Find where the given text appears and provide that cell's center as [X, Y] coordinate. 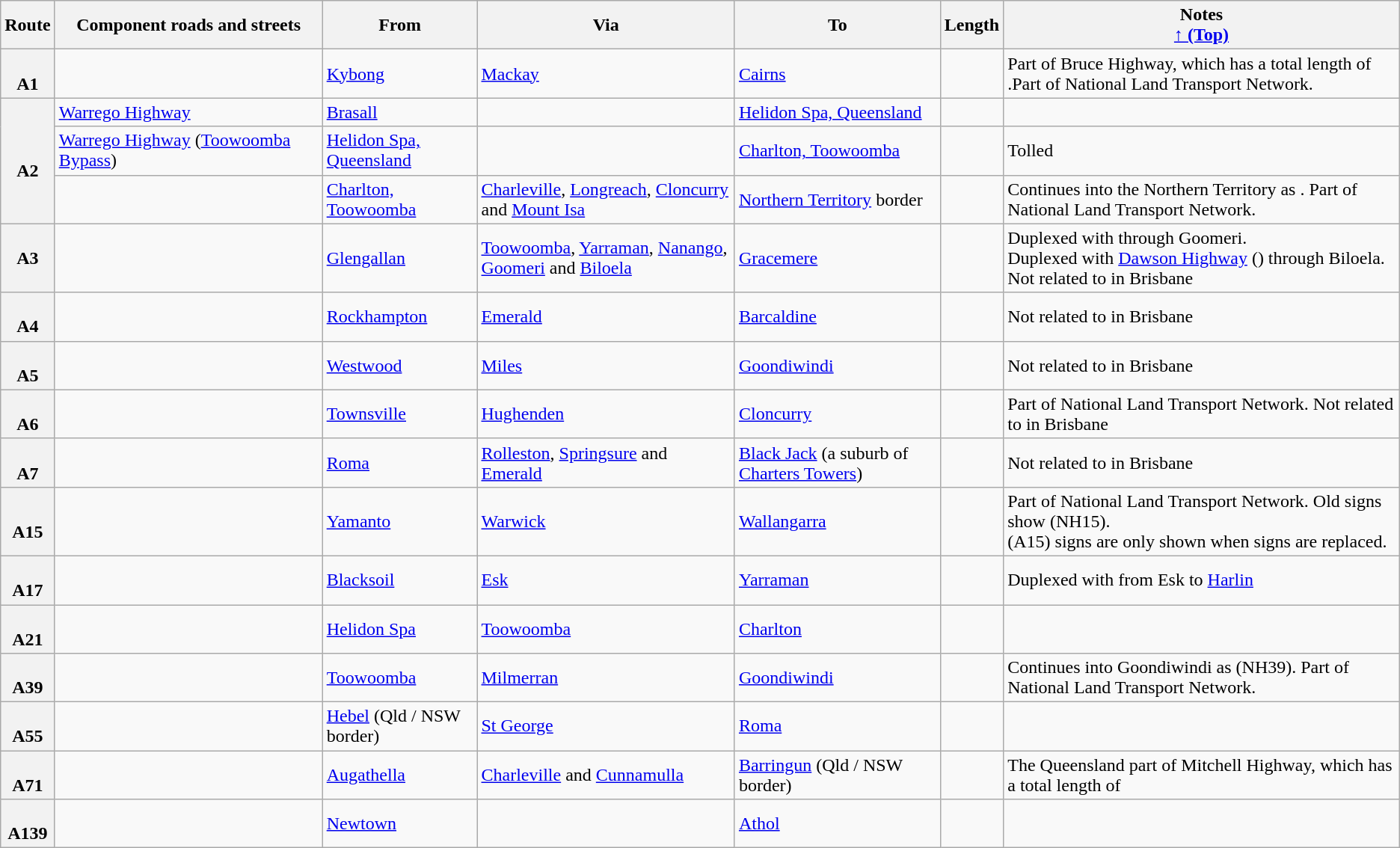
Cloncurry [838, 414]
Glengallan [399, 258]
Charleville and Cunnamulla [606, 775]
A17 [28, 580]
Blacksoil [399, 580]
Continues into Goondiwindi as (NH39). Part of National Land Transport Network. [1202, 678]
Charlton [838, 628]
Notes ↑ (Top) [1202, 25]
Part of National Land Transport Network. Not related to in Brisbane [1202, 414]
Kybong [399, 73]
A39 [28, 678]
The Queensland part of Mitchell Highway, which has a total length of [1202, 775]
A3 [28, 258]
Hebel (Qld / NSW border) [399, 727]
A7 [28, 462]
Via [606, 25]
Warrego Highway [188, 112]
Townsville [399, 414]
A21 [28, 628]
A2 [28, 161]
Northern Territory border [838, 199]
Tolled [1202, 151]
Length [971, 25]
Augathella [399, 775]
Milmerran [606, 678]
Brasall [399, 112]
Continues into the Northern Territory as . Part of National Land Transport Network. [1202, 199]
Duplexed with through Goomeri.Duplexed with Dawson Highway () through Biloela.Not related to in Brisbane [1202, 258]
Warrego Highway (Toowoomba Bypass) [188, 151]
Athol [838, 824]
Mackay [606, 73]
Duplexed with from Esk to Harlin [1202, 580]
From [399, 25]
Barcaldine [838, 317]
Yamanto [399, 521]
Rolleston, Springsure and Emerald [606, 462]
Component roads and streets [188, 25]
Warwick [606, 521]
Toowoomba, Yarraman, Nanango, Goomeri and Biloela [606, 258]
Black Jack (a suburb of Charters Towers) [838, 462]
Esk [606, 580]
Helidon Spa [399, 628]
Miles [606, 365]
A4 [28, 317]
Wallangarra [838, 521]
A5 [28, 365]
Charleville, Longreach, Cloncurry and Mount Isa [606, 199]
A1 [28, 73]
Yarraman [838, 580]
Cairns [838, 73]
Newtown [399, 824]
Gracemere [838, 258]
A15 [28, 521]
Part of National Land Transport Network. Old signs show (NH15). (A15) signs are only shown when signs are replaced. [1202, 521]
Hughenden [606, 414]
Rockhampton [399, 317]
Route [28, 25]
Barringun (Qld / NSW border) [838, 775]
Emerald [606, 317]
A71 [28, 775]
A6 [28, 414]
St George [606, 727]
A55 [28, 727]
Part of Bruce Highway, which has a total length of .Part of National Land Transport Network. [1202, 73]
To [838, 25]
A139 [28, 824]
Westwood [399, 365]
